Find where the given text appears and provide that cell's center as [x, y] coordinate. 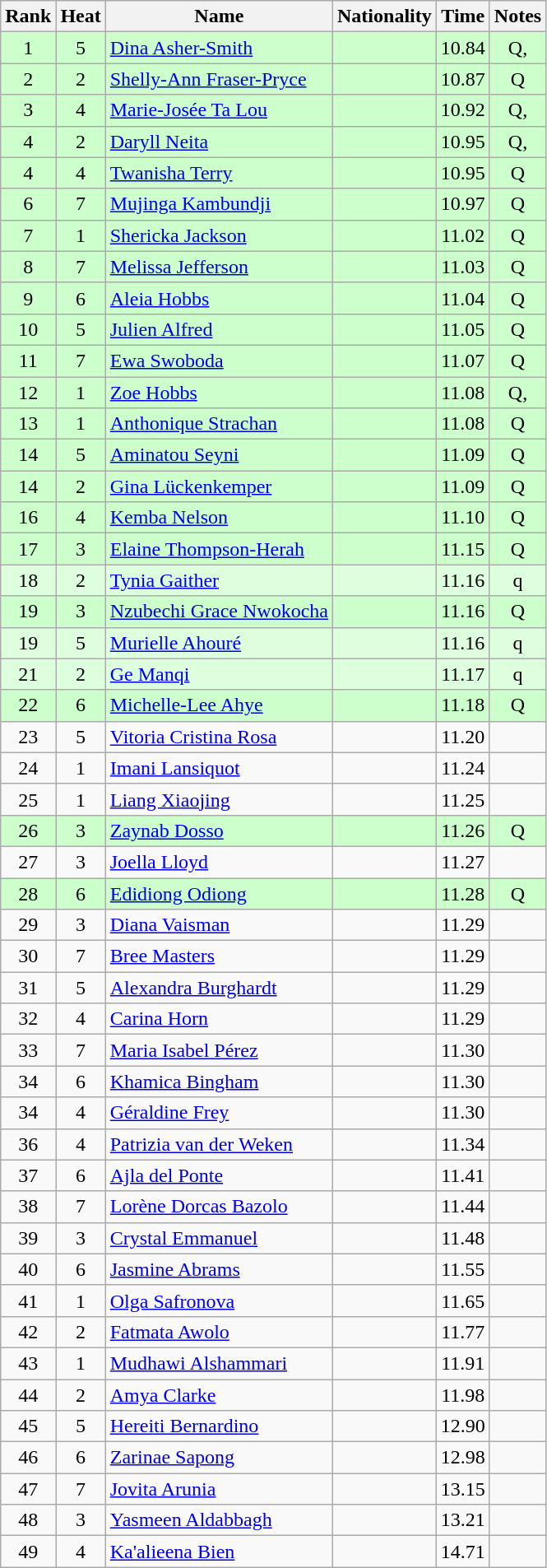
Ewa Swoboda [219, 361]
Michelle-Lee Ahye [219, 705]
12.98 [462, 1458]
11.02 [462, 235]
Rank [28, 16]
Vitoria Cristina Rosa [219, 737]
30 [28, 956]
Joella Lloyd [219, 862]
13.21 [462, 1520]
Alexandra Burghardt [219, 988]
45 [28, 1426]
Aminatou Seyni [219, 455]
18 [28, 580]
11.41 [462, 1175]
27 [28, 862]
10.84 [462, 48]
11.98 [462, 1395]
Maria Isabel Pérez [219, 1050]
12.90 [462, 1426]
Marie-Josée Ta Lou [219, 110]
38 [28, 1207]
11.77 [462, 1332]
11.26 [462, 831]
11.55 [462, 1269]
25 [28, 799]
11.44 [462, 1207]
Imani Lansiquot [219, 768]
33 [28, 1050]
13 [28, 424]
22 [28, 705]
11.18 [462, 705]
Shericka Jackson [219, 235]
10.87 [462, 79]
Notes [517, 16]
Jovita Arunia [219, 1489]
28 [28, 893]
9 [28, 298]
49 [28, 1552]
Elaine Thompson-Herah [219, 549]
Ajla del Ponte [219, 1175]
11.17 [462, 674]
Tynia Gaither [219, 580]
16 [28, 518]
41 [28, 1300]
11.07 [462, 361]
31 [28, 988]
Crystal Emmanuel [219, 1238]
14.71 [462, 1552]
11.05 [462, 329]
Zaynab Dosso [219, 831]
Kemba Nelson [219, 518]
36 [28, 1144]
Zoe Hobbs [219, 393]
11.03 [462, 267]
11.28 [462, 893]
11.34 [462, 1144]
Nationality [385, 16]
29 [28, 925]
8 [28, 267]
Carina Horn [219, 1019]
Diana Vaisman [219, 925]
11.04 [462, 298]
37 [28, 1175]
Time [462, 16]
11.24 [462, 768]
11.91 [462, 1363]
Edidiong Odiong [219, 893]
10 [28, 329]
Fatmata Awolo [219, 1332]
Hereiti Bernardino [219, 1426]
26 [28, 831]
Mudhawi Alshammari [219, 1363]
32 [28, 1019]
Jasmine Abrams [219, 1269]
Melissa Jefferson [219, 267]
Yasmeen Aldabbagh [219, 1520]
Heat [81, 16]
Nzubechi Grace Nwokocha [219, 612]
Ge Manqi [219, 674]
Khamica Bingham [219, 1082]
11.65 [462, 1300]
Bree Masters [219, 956]
Twanisha Terry [219, 173]
46 [28, 1458]
39 [28, 1238]
11 [28, 361]
Name [219, 16]
Aleia Hobbs [219, 298]
Patrizia van der Weken [219, 1144]
13.15 [462, 1489]
Ka'alieena Bien [219, 1552]
40 [28, 1269]
Olga Safronova [219, 1300]
Daryll Neita [219, 142]
Julien Alfred [219, 329]
Amya Clarke [219, 1395]
Anthonique Strachan [219, 424]
12 [28, 393]
43 [28, 1363]
Liang Xiaojing [219, 799]
Zarinae Sapong [219, 1458]
11.48 [462, 1238]
Murielle Ahouré [219, 643]
Lorène Dorcas Bazolo [219, 1207]
11.25 [462, 799]
21 [28, 674]
47 [28, 1489]
11.15 [462, 549]
10.97 [462, 204]
10.92 [462, 110]
11.10 [462, 518]
11.20 [462, 737]
17 [28, 549]
Shelly-Ann Fraser-Pryce [219, 79]
Géraldine Frey [219, 1113]
Mujinga Kambundji [219, 204]
Dina Asher-Smith [219, 48]
Gina Lückenkemper [219, 486]
24 [28, 768]
48 [28, 1520]
42 [28, 1332]
11.27 [462, 862]
23 [28, 737]
44 [28, 1395]
